Find where the given text appears and provide that cell's center as (x, y) coordinate. 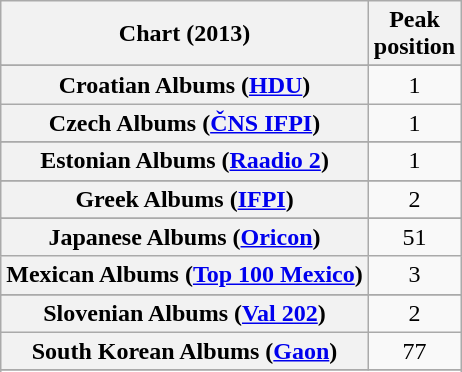
Slovenian Albums (Val 202) (185, 313)
Japanese Albums (Oricon) (185, 237)
Czech Albums (ČNS IFPI) (185, 123)
Estonian Albums (Raadio 2) (185, 161)
Mexican Albums (Top 100 Mexico) (185, 275)
51 (414, 237)
South Korean Albums (Gaon) (185, 351)
Peakposition (414, 34)
77 (414, 351)
Greek Albums (IFPI) (185, 199)
Chart (2013) (185, 34)
Croatian Albums (HDU) (185, 85)
3 (414, 275)
